Determine the [x, y] coordinate at the center of the cell enclosing the given text.  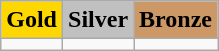
Gold [32, 20]
Silver [98, 20]
Bronze [176, 20]
